Output the [X, Y] coordinate of the center of the cell containing the given text.  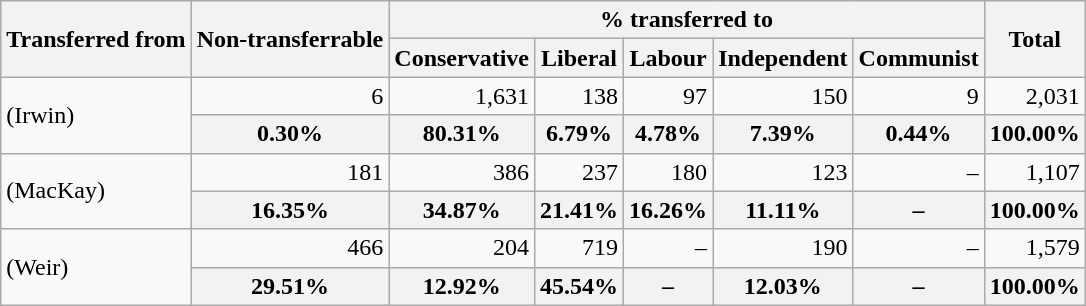
190 [783, 248]
11.11% [783, 210]
0.30% [290, 134]
34.87% [462, 210]
123 [783, 172]
% transferred to [686, 20]
(MacKay) [96, 191]
Non-transferrable [290, 39]
12.92% [462, 286]
6.79% [580, 134]
45.54% [580, 286]
150 [783, 96]
16.35% [290, 210]
Labour [668, 58]
2,031 [1034, 96]
80.31% [462, 134]
(Weir) [96, 267]
386 [462, 172]
204 [462, 248]
1,631 [462, 96]
6 [290, 96]
466 [290, 248]
Communist [918, 58]
29.51% [290, 286]
97 [668, 96]
16.26% [668, 210]
7.39% [783, 134]
1,107 [1034, 172]
Conservative [462, 58]
12.03% [783, 286]
181 [290, 172]
237 [580, 172]
180 [668, 172]
9 [918, 96]
4.78% [668, 134]
(Irwin) [96, 115]
Total [1034, 39]
Liberal [580, 58]
Transferred from [96, 39]
719 [580, 248]
1,579 [1034, 248]
138 [580, 96]
0.44% [918, 134]
21.41% [580, 210]
Independent [783, 58]
